Output the (X, Y) coordinate of the center of the cell containing the given text.  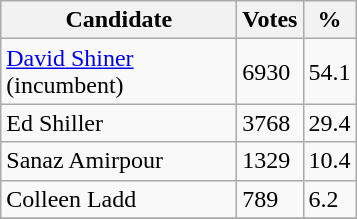
29.4 (330, 123)
Colleen Ladd (119, 199)
10.4 (330, 161)
789 (270, 199)
Votes (270, 20)
David Shiner (incumbent) (119, 72)
% (330, 20)
1329 (270, 161)
Candidate (119, 20)
3768 (270, 123)
Ed Shiller (119, 123)
54.1 (330, 72)
6930 (270, 72)
Sanaz Amirpour (119, 161)
6.2 (330, 199)
